Output the (X, Y) coordinate of the center of the cell containing the given text.  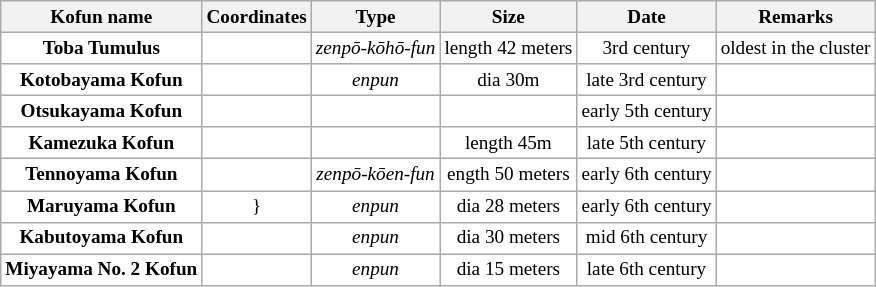
zenpō-kōen-fun (376, 175)
ength 50 meters (508, 175)
Kamezuka Kofun (102, 143)
3rd century (646, 48)
oldest in the cluster (796, 48)
mid 6th century (646, 238)
Date (646, 17)
Size (508, 17)
Kabutoyama Kofun (102, 238)
Remarks (796, 17)
length 45m (508, 143)
length 42 meters (508, 48)
Coordinates (256, 17)
zenpō-kōhō-fun (376, 48)
Type (376, 17)
Kotobayama Kofun (102, 80)
late 5th century (646, 143)
Maruyama Kofun (102, 206)
Otsukayama Kofun (102, 111)
dia 28 meters (508, 206)
dia 30m (508, 80)
dia 30 meters (508, 238)
Kofun name (102, 17)
late 3rd century (646, 80)
dia 15 meters (508, 270)
Toba Tumulus (102, 48)
Tennoyama Kofun (102, 175)
early 5th century (646, 111)
} (256, 206)
late 6th century (646, 270)
Miyayama No. 2 Kofun (102, 270)
